Locate the cell with the specified text and output its (x, y) center coordinate. 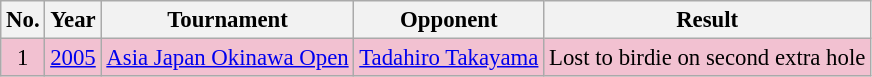
Result (708, 20)
1 (23, 58)
Opponent (449, 20)
Tournament (228, 20)
No. (23, 20)
Asia Japan Okinawa Open (228, 58)
Lost to birdie on second extra hole (708, 58)
Tadahiro Takayama (449, 58)
Year (73, 20)
2005 (73, 58)
